Capture the cell that displays the provided text and extract its (x, y) central coordinate. 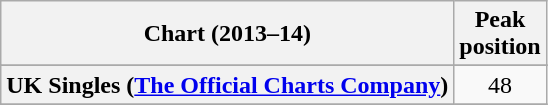
Chart (2013–14) (228, 34)
Peakposition (500, 34)
48 (500, 85)
UK Singles (The Official Charts Company) (228, 85)
